Search for the cell housing the specified text and yield its [X, Y] center coordinate. 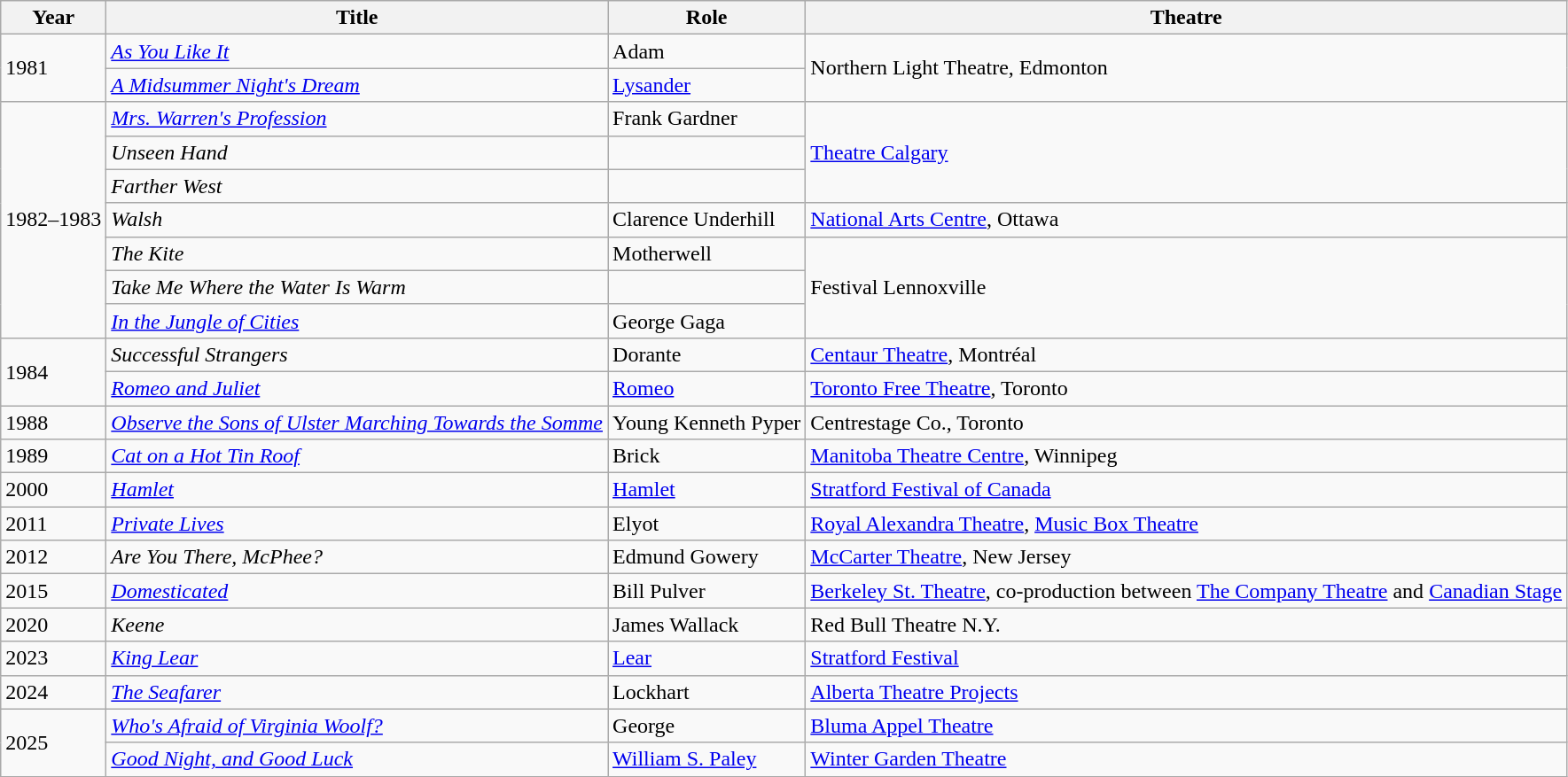
2024 [53, 692]
Lockhart [707, 692]
1988 [53, 423]
Clarence Underhill [707, 220]
Alberta Theatre Projects [1186, 692]
2012 [53, 557]
Berkeley St. Theatre, co-production between The Company Theatre and Canadian Stage [1186, 591]
Royal Alexandra Theatre, Music Box Theatre [1186, 524]
Bill Pulver [707, 591]
Private Lives [357, 524]
Theatre [1186, 18]
Unseen Hand [357, 152]
Frank Gardner [707, 119]
2020 [53, 625]
2011 [53, 524]
Romeo and Juliet [357, 388]
Northern Light Theatre, Edmonton [1186, 68]
In the Jungle of Cities [357, 321]
The Seafarer [357, 692]
McCarter Theatre, New Jersey [1186, 557]
Farther West [357, 186]
1981 [53, 68]
Dorante [707, 354]
Motherwell [707, 253]
George [707, 726]
Good Night, and Good Luck [357, 759]
Centrestage Co., Toronto [1186, 423]
Walsh [357, 220]
Title [357, 18]
King Lear [357, 658]
2015 [53, 591]
Observe the Sons of Ulster Marching Towards the Somme [357, 423]
Young Kenneth Pyper [707, 423]
Year [53, 18]
Stratford Festival [1186, 658]
Centaur Theatre, Montréal [1186, 354]
A Midsummer Night's Dream [357, 85]
1984 [53, 371]
Bluma Appel Theatre [1186, 726]
1982–1983 [53, 220]
Take Me Where the Water Is Warm [357, 287]
2023 [53, 658]
Stratford Festival of Canada [1186, 490]
As You Like It [357, 51]
2025 [53, 742]
Edmund Gowery [707, 557]
Festival Lennoxville [1186, 287]
Red Bull Theatre N.Y. [1186, 625]
Theatre Calgary [1186, 152]
Romeo [707, 388]
Cat on a Hot Tin Roof [357, 456]
National Arts Centre, Ottawa [1186, 220]
Lysander [707, 85]
Elyot [707, 524]
Role [707, 18]
Keene [357, 625]
Domesticated [357, 591]
William S. Paley [707, 759]
Lear [707, 658]
George Gaga [707, 321]
Winter Garden Theatre [1186, 759]
Adam [707, 51]
James Wallack [707, 625]
Are You There, McPhee? [357, 557]
Who's Afraid of Virginia Woolf? [357, 726]
Mrs. Warren's Profession [357, 119]
The Kite [357, 253]
Brick [707, 456]
Manitoba Theatre Centre, Winnipeg [1186, 456]
Successful Strangers [357, 354]
Toronto Free Theatre, Toronto [1186, 388]
2000 [53, 490]
1989 [53, 456]
